Return [X, Y] of the center of cell containing provided text 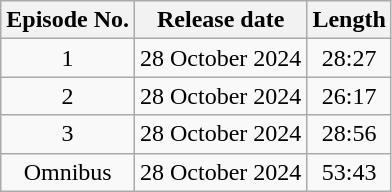
28:27 [349, 58]
2 [68, 96]
1 [68, 58]
Release date [221, 20]
26:17 [349, 96]
28:56 [349, 134]
Length [349, 20]
Omnibus [68, 172]
Episode No. [68, 20]
3 [68, 134]
53:43 [349, 172]
